Detect which cell encompasses the target text, then output its [X, Y] center coordinate. 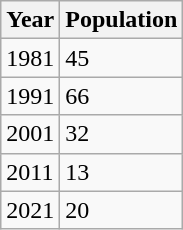
45 [122, 58]
20 [122, 210]
Year [30, 20]
2011 [30, 172]
13 [122, 172]
Population [122, 20]
2001 [30, 134]
1991 [30, 96]
66 [122, 96]
1981 [30, 58]
2021 [30, 210]
32 [122, 134]
